Extract the [X, Y] coordinate from the center of the cell holding the provided text.  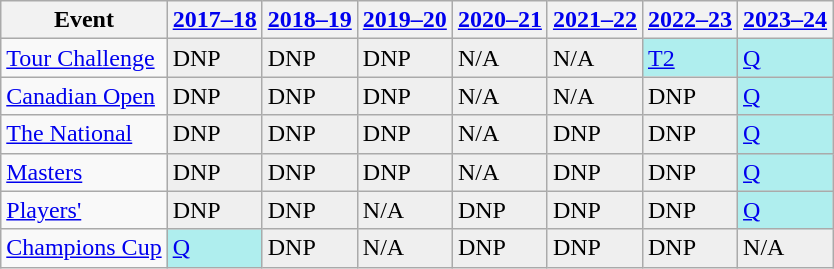
Players' [84, 210]
Champions Cup [84, 248]
Tour Challenge [84, 58]
The National [84, 134]
2020–21 [500, 20]
2017–18 [214, 20]
Canadian Open [84, 96]
2021–22 [594, 20]
Masters [84, 172]
T2 [690, 58]
Event [84, 20]
2023–24 [786, 20]
2018–19 [310, 20]
2022–23 [690, 20]
2019–20 [404, 20]
